Locate the cell with the specified text and output its [x, y] center coordinate. 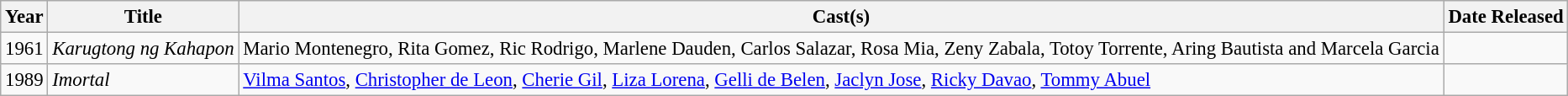
Vilma Santos, Christopher de Leon, Cherie Gil, Liza Lorena, Gelli de Belen, Jaclyn Jose, Ricky Davao, Tommy Abuel [841, 80]
Date Released [1506, 17]
Cast(s) [841, 17]
Imortal [143, 80]
Karugtong ng Kahapon [143, 49]
Mario Montenegro, Rita Gomez, Ric Rodrigo, Marlene Dauden, Carlos Salazar, Rosa Mia, Zeny Zabala, Totoy Torrente, Aring Bautista and Marcela Garcia [841, 49]
1961 [24, 49]
Title [143, 17]
1989 [24, 80]
Year [24, 17]
